Pinpoint the cell where the given text exists, returning its [X, Y] midpoint coordinate. 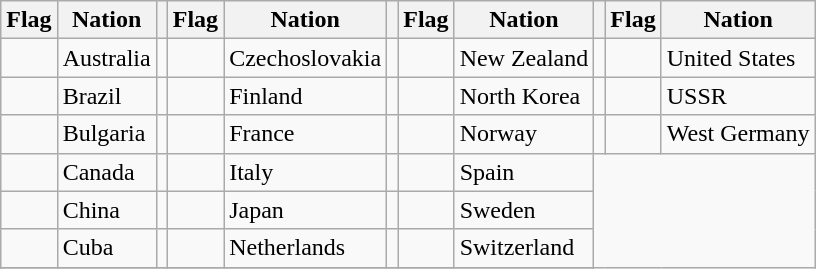
Finland [306, 96]
New Zealand [524, 58]
Brazil [106, 96]
United States [738, 58]
Bulgaria [106, 134]
Canada [106, 172]
Sweden [524, 210]
China [106, 210]
West Germany [738, 134]
France [306, 134]
Cuba [106, 248]
Norway [524, 134]
Italy [306, 172]
Japan [306, 210]
Netherlands [306, 248]
Switzerland [524, 248]
USSR [738, 96]
Spain [524, 172]
Australia [106, 58]
Czechoslovakia [306, 58]
North Korea [524, 96]
